Return the [X, Y] coordinate for the center point of the cell that contains the specified text.  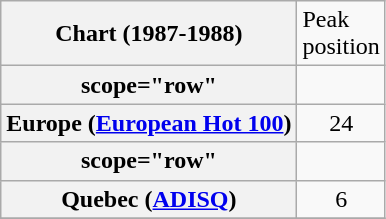
Peakposition [341, 34]
Europe (European Hot 100) [149, 123]
24 [341, 123]
6 [341, 199]
Chart (1987-1988) [149, 34]
Quebec (ADISQ) [149, 199]
